Scan for the cell matching the given text and deliver its (X, Y) coordinate at center. 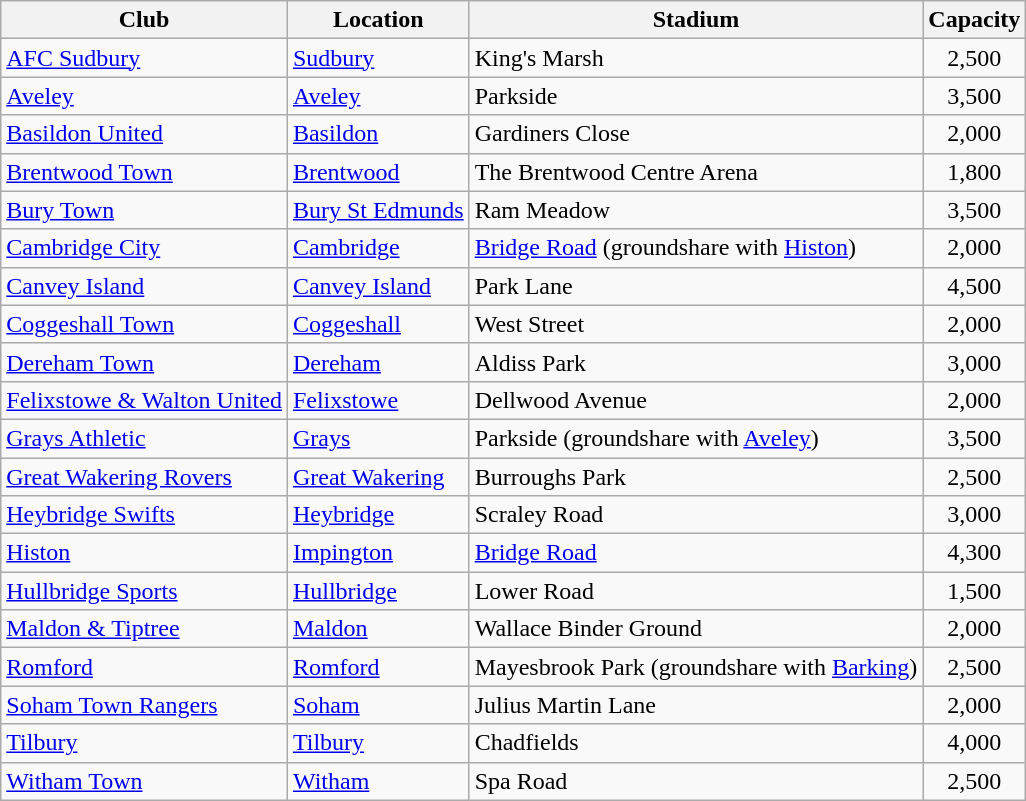
Soham Town Rangers (144, 705)
Great Wakering Rovers (144, 477)
Witham Town (144, 781)
Heybridge Swifts (144, 515)
4,500 (974, 286)
Burroughs Park (696, 477)
Impington (378, 553)
Parkside (696, 96)
Soham (378, 705)
Great Wakering (378, 477)
Maldon & Tiptree (144, 629)
Grays (378, 438)
Grays Athletic (144, 438)
Basildon (378, 134)
Bury Town (144, 210)
Wallace Binder Ground (696, 629)
Stadium (696, 20)
The Brentwood Centre Arena (696, 172)
Julius Martin Lane (696, 705)
Felixstowe (378, 400)
Brentwood (378, 172)
Coggeshall Town (144, 324)
Hullbridge Sports (144, 591)
Dereham (378, 362)
Dellwood Avenue (696, 400)
Bridge Road (696, 553)
Location (378, 20)
Bury St Edmunds (378, 210)
Ram Meadow (696, 210)
Club (144, 20)
King's Marsh (696, 58)
Parkside (groundshare with Aveley) (696, 438)
Coggeshall (378, 324)
Heybridge (378, 515)
Basildon United (144, 134)
Sudbury (378, 58)
Maldon (378, 629)
Capacity (974, 20)
Aldiss Park (696, 362)
4,000 (974, 743)
Mayesbrook Park (groundshare with Barking) (696, 667)
Park Lane (696, 286)
Chadfields (696, 743)
Lower Road (696, 591)
1,800 (974, 172)
AFC Sudbury (144, 58)
4,300 (974, 553)
Bridge Road (groundshare with Histon) (696, 248)
Brentwood Town (144, 172)
Gardiners Close (696, 134)
Cambridge (378, 248)
West Street (696, 324)
Scraley Road (696, 515)
Felixstowe & Walton United (144, 400)
Hullbridge (378, 591)
Cambridge City (144, 248)
1,500 (974, 591)
Histon (144, 553)
Witham (378, 781)
Dereham Town (144, 362)
Spa Road (696, 781)
